Scan for the cell matching the given text and deliver its (x, y) coordinate at center. 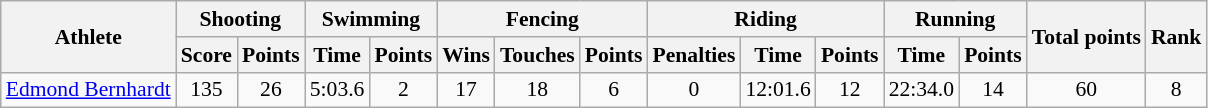
22:34.0 (922, 90)
14 (993, 90)
6 (614, 90)
8 (1176, 90)
Running (956, 19)
Fencing (542, 19)
Swimming (371, 19)
12 (850, 90)
0 (694, 90)
Edmond Bernhardt (88, 90)
Wins (466, 55)
2 (403, 90)
60 (1086, 90)
Penalties (694, 55)
Touches (538, 55)
135 (206, 90)
Athlete (88, 36)
18 (538, 90)
17 (466, 90)
Score (206, 55)
26 (271, 90)
12:01.6 (778, 90)
5:03.6 (338, 90)
Riding (766, 19)
Total points (1086, 36)
Rank (1176, 36)
Shooting (240, 19)
